Pinpoint the cell where the given text exists, returning its (X, Y) midpoint coordinate. 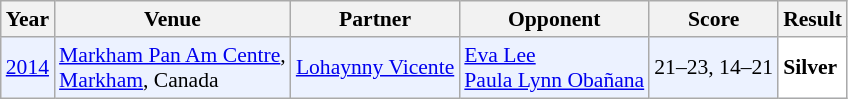
Venue (172, 19)
2014 (28, 68)
Markham Pan Am Centre,Markham, Canada (172, 68)
Result (812, 19)
Year (28, 19)
Opponent (554, 19)
Lohaynny Vicente (375, 68)
21–23, 14–21 (714, 68)
Score (714, 19)
Eva Lee Paula Lynn Obañana (554, 68)
Partner (375, 19)
Silver (812, 68)
